Return the (X, Y) coordinate for the center point of the cell that contains the specified text.  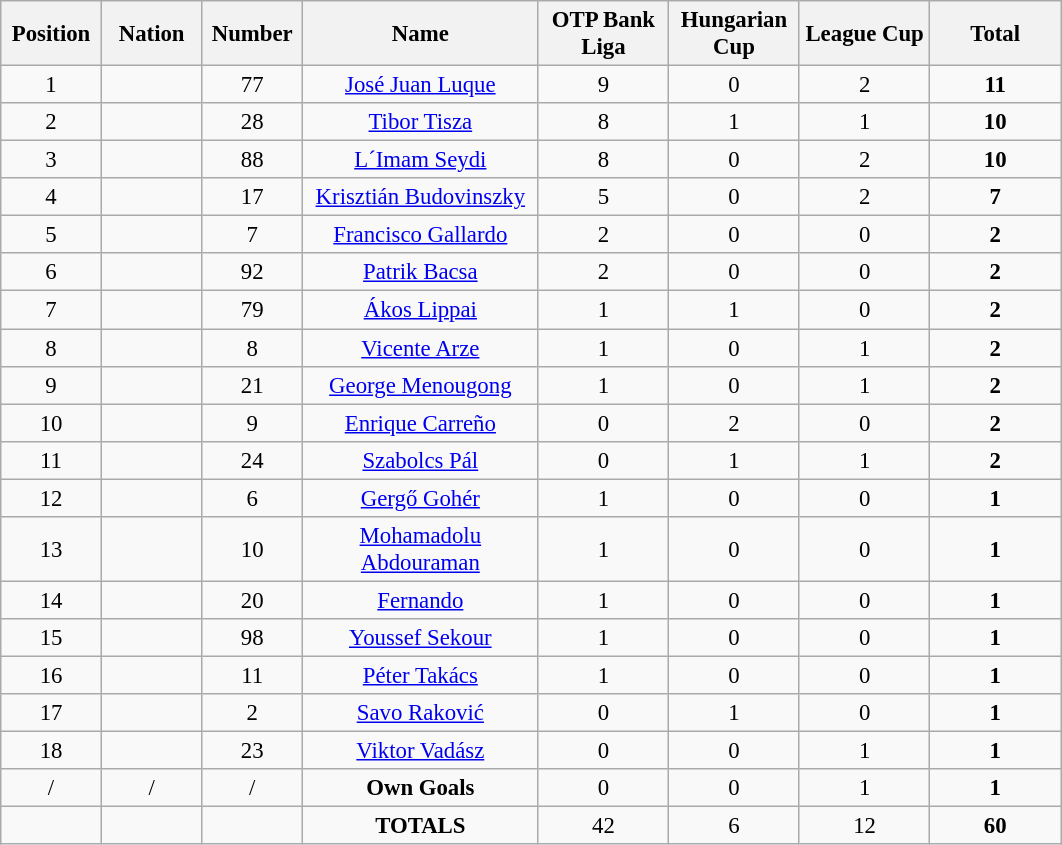
Nation (152, 34)
George Menougong (421, 385)
20 (252, 600)
Vicente Arze (421, 348)
Position (52, 34)
Gergő Gohér (421, 498)
Total (996, 34)
16 (52, 675)
League Cup (864, 34)
88 (252, 160)
Enrique Carreño (421, 423)
José Juan Luque (421, 85)
Patrik Bacsa (421, 273)
Francisco Gallardo (421, 235)
77 (252, 85)
60 (996, 826)
Péter Takács (421, 675)
Savo Raković (421, 713)
24 (252, 460)
Youssef Sekour (421, 638)
4 (52, 197)
79 (252, 310)
OTP Bank Liga (604, 34)
L´Imam Seydi (421, 160)
Tibor Tisza (421, 122)
28 (252, 122)
Name (421, 34)
Fernando (421, 600)
Szabolcs Pál (421, 460)
TOTALS (421, 826)
18 (52, 751)
42 (604, 826)
23 (252, 751)
Mohamadolu Abdouraman (421, 550)
21 (252, 385)
Ákos Lippai (421, 310)
15 (52, 638)
Number (252, 34)
Viktor Vadász (421, 751)
13 (52, 550)
Own Goals (421, 788)
14 (52, 600)
Hungarian Cup (734, 34)
Krisztián Budovinszky (421, 197)
92 (252, 273)
3 (52, 160)
98 (252, 638)
